Scan for the cell matching the given text and deliver its (x, y) coordinate at center. 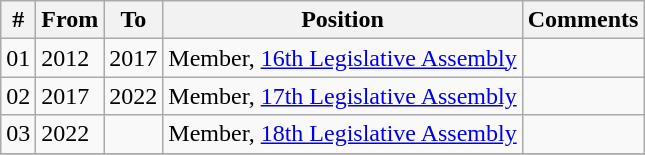
Member, 16th Legislative Assembly (342, 58)
Member, 17th Legislative Assembly (342, 96)
02 (18, 96)
Comments (583, 20)
# (18, 20)
To (134, 20)
03 (18, 134)
Position (342, 20)
2012 (70, 58)
From (70, 20)
01 (18, 58)
Member, 18th Legislative Assembly (342, 134)
